Return [X, Y] of the center of cell containing provided text 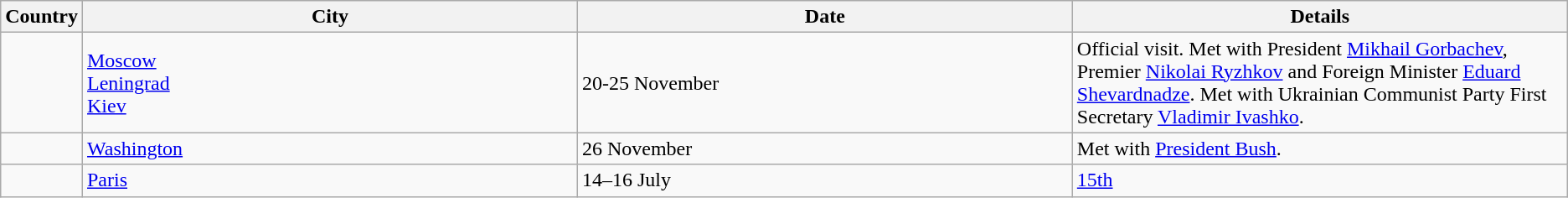
15th [1320, 180]
Paris [330, 180]
26 November [824, 148]
14–16 July [824, 180]
Washington [330, 148]
Country [42, 17]
20-25 November [824, 82]
City [330, 17]
Date [824, 17]
Met with President Bush. [1320, 148]
MoscowLeningradKiev [330, 82]
Details [1320, 17]
